For the text-containing cell, return its midpoint in [X, Y] coordinate format. 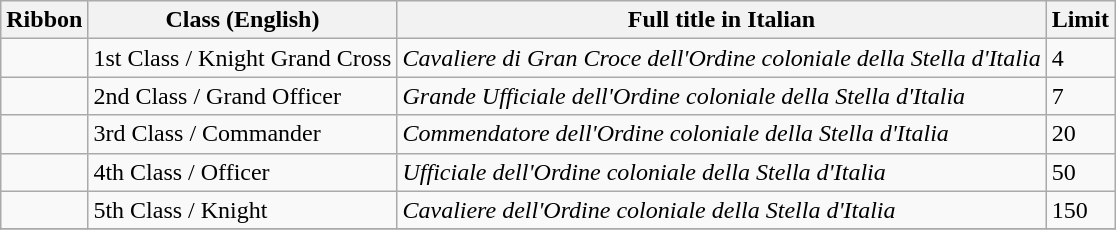
Ribbon [44, 20]
Cavaliere dell'Ordine coloniale della Stella d'Italia [722, 210]
1st Class / Knight Grand Cross [242, 58]
4th Class / Officer [242, 172]
Limit [1080, 20]
4 [1080, 58]
Class (English) [242, 20]
3rd Class / Commander [242, 134]
50 [1080, 172]
Grande Ufficiale dell'Ordine coloniale della Stella d'Italia [722, 96]
Ufficiale dell'Ordine coloniale della Stella d'Italia [722, 172]
5th Class / Knight [242, 210]
7 [1080, 96]
150 [1080, 210]
Commendatore dell'Ordine coloniale della Stella d'Italia [722, 134]
20 [1080, 134]
2nd Class / Grand Officer [242, 96]
Cavaliere di Gran Croce dell'Ordine coloniale della Stella d'Italia [722, 58]
Full title in Italian [722, 20]
